Capture the cell that displays the provided text and extract its [x, y] central coordinate. 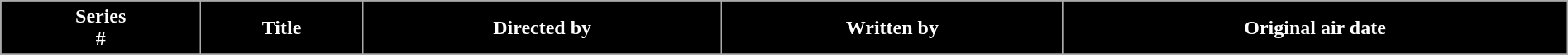
Directed by [543, 28]
Title [282, 28]
Written by [892, 28]
Original air date [1315, 28]
Series# [101, 28]
